For the text-containing cell, return its midpoint in [x, y] coordinate format. 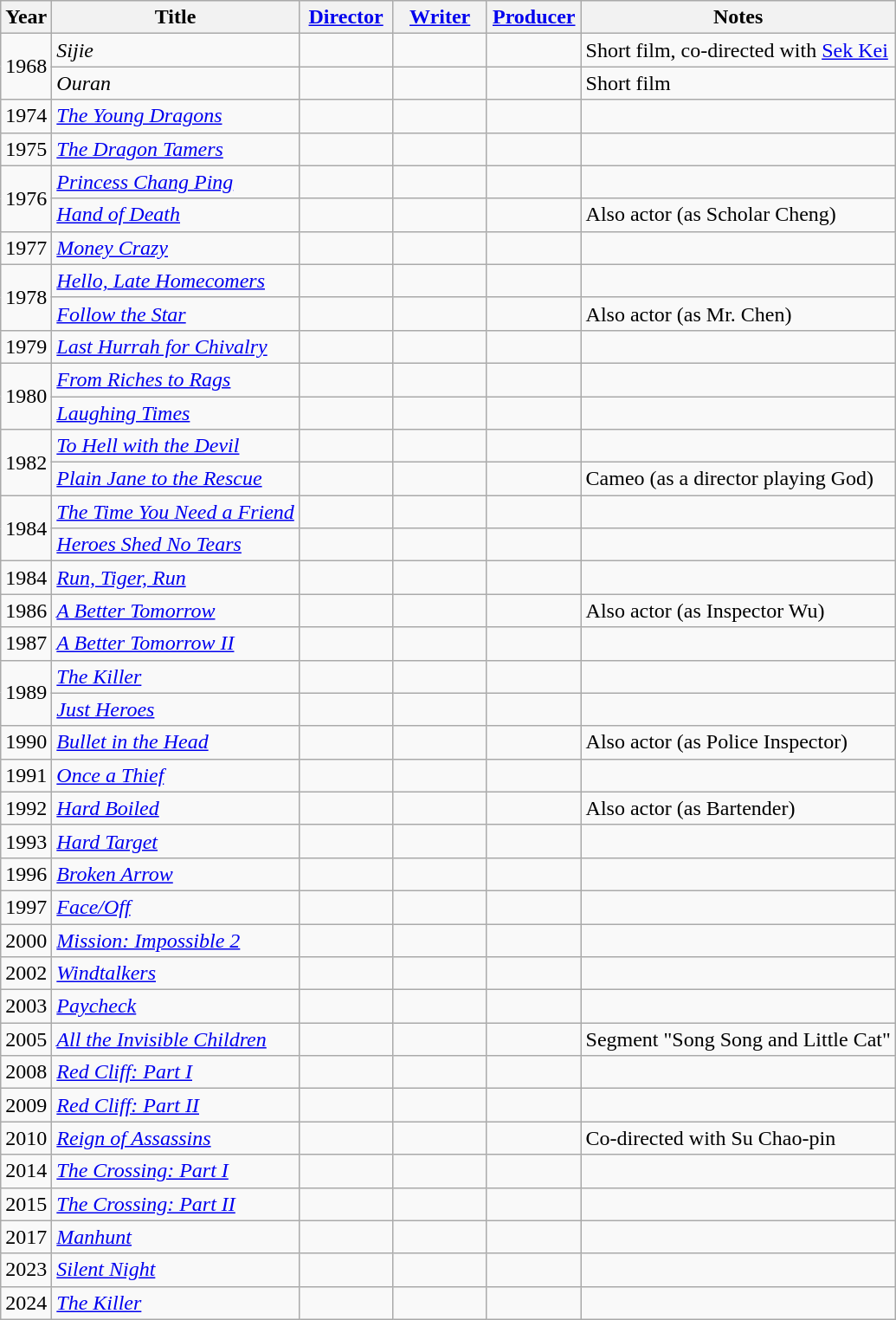
Once a Thief [176, 775]
2002 [26, 974]
Segment "Song Song and Little Cat" [738, 1039]
2015 [26, 1204]
1977 [26, 248]
Co-directed with Su Chao-pin [738, 1138]
1974 [26, 116]
A Better Tomorrow II [176, 644]
The Dragon Tamers [176, 149]
2023 [26, 1270]
Reign of Assassins [176, 1138]
Director [346, 17]
Princess Chang Ping [176, 182]
2003 [26, 1006]
The Young Dragons [176, 116]
Ouran [176, 83]
Hello, Late Homecomers [176, 281]
The Crossing: Part II [176, 1204]
Broken Arrow [176, 874]
To Hell with the Devil [176, 446]
1996 [26, 874]
Year [26, 17]
Also actor (as Inspector Wu) [738, 611]
1987 [26, 644]
1982 [26, 463]
Short film [738, 83]
Follow the Star [176, 314]
Red Cliff: Part II [176, 1105]
Windtalkers [176, 974]
Hard Target [176, 841]
1968 [26, 67]
1990 [26, 742]
2009 [26, 1105]
Short film, co-directed with Sek Kei [738, 50]
From Riches to Rags [176, 379]
Cameo (as a director playing God) [738, 479]
1976 [26, 198]
Paycheck [176, 1006]
Sijie [176, 50]
2024 [26, 1303]
Plain Jane to the Rescue [176, 479]
Also actor (as Scholar Cheng) [738, 215]
1997 [26, 907]
Mission: Impossible 2 [176, 940]
Hard Boiled [176, 808]
A Better Tomorrow [176, 611]
Run, Tiger, Run [176, 578]
1989 [26, 693]
1986 [26, 611]
Red Cliff: Part I [176, 1072]
Just Heroes [176, 709]
2005 [26, 1039]
All the Invisible Children [176, 1039]
Also actor (as Mr. Chen) [738, 314]
The Crossing: Part I [176, 1171]
Silent Night [176, 1270]
1992 [26, 808]
Manhunt [176, 1237]
Also actor (as Bartender) [738, 808]
The Time You Need a Friend [176, 512]
1991 [26, 775]
1978 [26, 297]
1993 [26, 841]
2010 [26, 1138]
1975 [26, 149]
Title [176, 17]
Hand of Death [176, 215]
Last Hurrah for Chivalry [176, 346]
Bullet in the Head [176, 742]
1980 [26, 396]
1979 [26, 346]
Producer [533, 17]
Notes [738, 17]
Money Crazy [176, 248]
Laughing Times [176, 413]
Face/Off [176, 907]
Heroes Shed No Tears [176, 545]
2000 [26, 940]
2014 [26, 1171]
2017 [26, 1237]
Writer [440, 17]
2008 [26, 1072]
Also actor (as Police Inspector) [738, 742]
